From the cell containing the given text, extract its center point as [X, Y] coordinate. 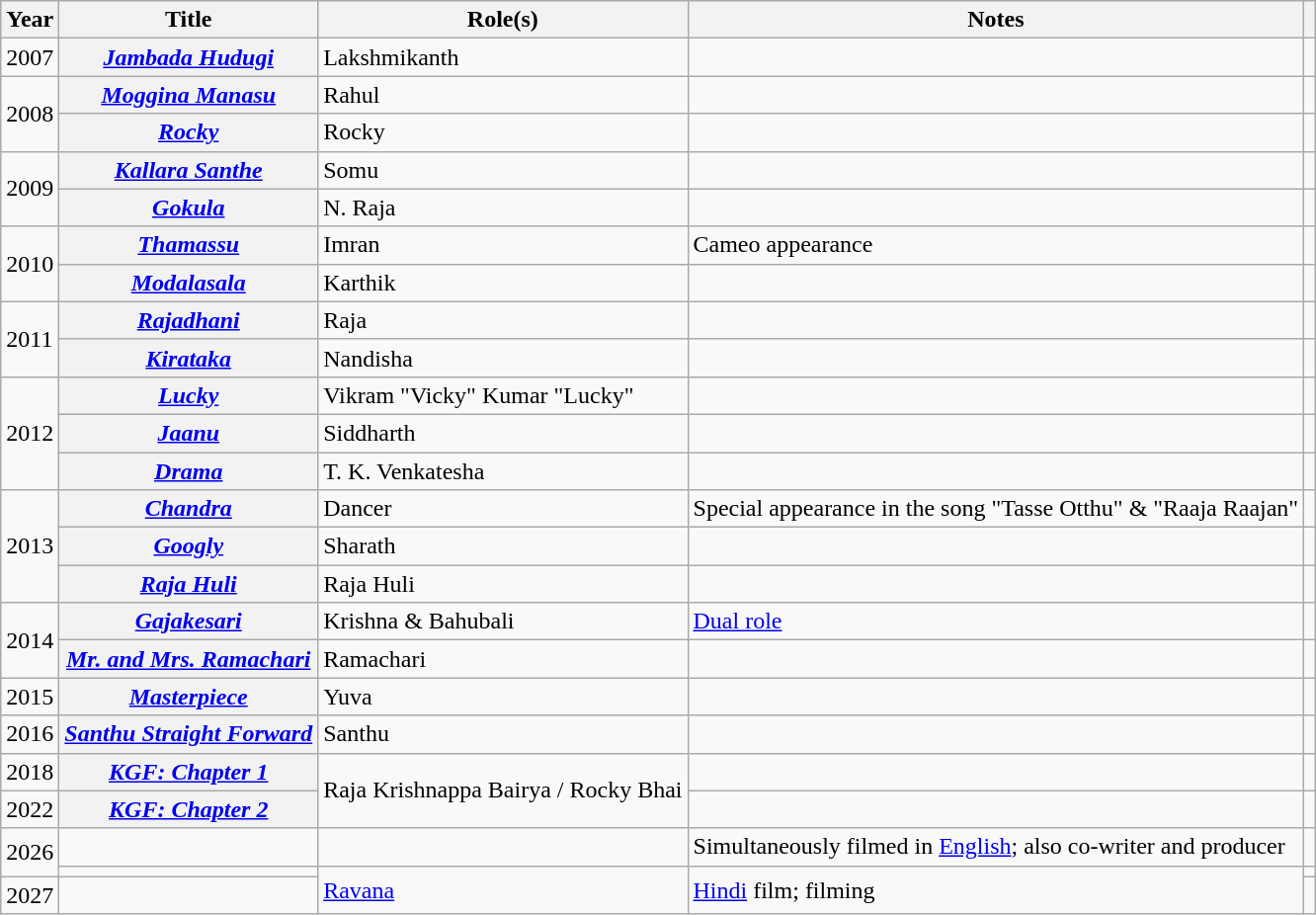
Jambada Hudugi [189, 57]
2015 [30, 697]
Title [189, 20]
Mr. and Mrs. Ramachari [189, 659]
Ramachari [503, 659]
Drama [189, 471]
Ravana [503, 889]
Hindi film; filming [996, 889]
Year [30, 20]
Dancer [503, 509]
Cameo appearance [996, 245]
Gokula [189, 208]
Kirataka [189, 358]
Jaanu [189, 433]
Raja Krishnappa Bairya / Rocky Bhai [503, 790]
Notes [996, 20]
Yuva [503, 697]
Rajadhani [189, 320]
Role(s) [503, 20]
2009 [30, 189]
Thamassu [189, 245]
2018 [30, 772]
Vikram "Vicky" Kumar "Lucky" [503, 395]
2013 [30, 546]
Simultaneously filmed in English; also co-writer and producer [996, 847]
2010 [30, 264]
Dual role [996, 622]
KGF: Chapter 1 [189, 772]
Karthik [503, 283]
Raja [503, 320]
2008 [30, 114]
Masterpiece [189, 697]
KGF: Chapter 2 [189, 809]
2011 [30, 339]
2007 [30, 57]
Sharath [503, 546]
Special appearance in the song "Tasse Otthu" & "Raaja Raajan" [996, 509]
2012 [30, 433]
Googly [189, 546]
Gajakesari [189, 622]
Kallara Santhe [189, 170]
Lucky [189, 395]
Chandra [189, 509]
Somu [503, 170]
2014 [30, 640]
Lakshmikanth [503, 57]
Modalasala [189, 283]
Rahul [503, 95]
2016 [30, 734]
2027 [30, 895]
N. Raja [503, 208]
Siddharth [503, 433]
Imran [503, 245]
2026 [30, 852]
T. K. Venkatesha [503, 471]
Nandisha [503, 358]
Krishna & Bahubali [503, 622]
Moggina Manasu [189, 95]
2022 [30, 809]
Santhu [503, 734]
Santhu Straight Forward [189, 734]
